Scan for the cell matching the given text and deliver its (X, Y) coordinate at center. 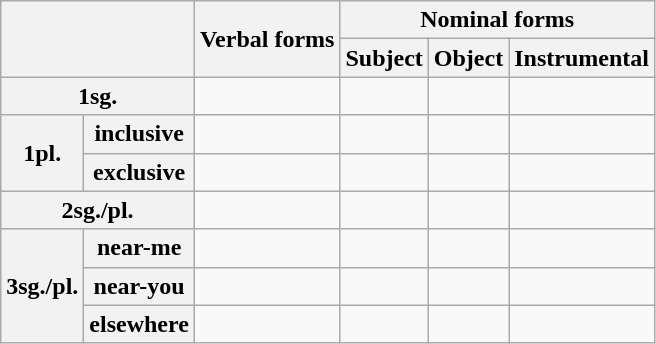
1pl. (42, 153)
2sg./pl. (98, 210)
inclusive (140, 134)
Verbal forms (267, 39)
near-you (140, 286)
near-me (140, 248)
1sg. (98, 96)
Nominal forms (498, 20)
exclusive (140, 172)
Object (468, 58)
Instrumental (582, 58)
3sg./pl. (42, 286)
elsewhere (140, 324)
Subject (384, 58)
